Return [x, y] of the center of cell containing provided text 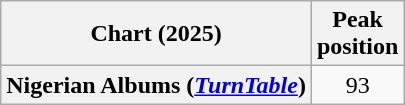
Peakposition [357, 34]
93 [357, 85]
Nigerian Albums (TurnTable) [156, 85]
Chart (2025) [156, 34]
